Scan for the cell matching the given text and deliver its (X, Y) coordinate at center. 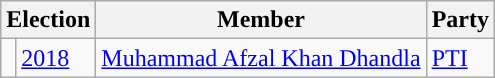
Election (48, 20)
Party (460, 20)
Member (261, 20)
PTI (460, 58)
Muhammad Afzal Khan Dhandla (261, 58)
2018 (56, 58)
